Search for the cell housing the specified text and yield its [x, y] center coordinate. 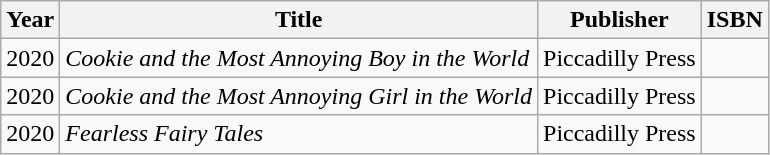
Cookie and the Most Annoying Girl in the World [299, 96]
Cookie and the Most Annoying Boy in the World [299, 58]
Publisher [620, 20]
Title [299, 20]
Fearless Fairy Tales [299, 134]
Year [30, 20]
ISBN [734, 20]
